From the cell containing the given text, extract its center point as (X, Y) coordinate. 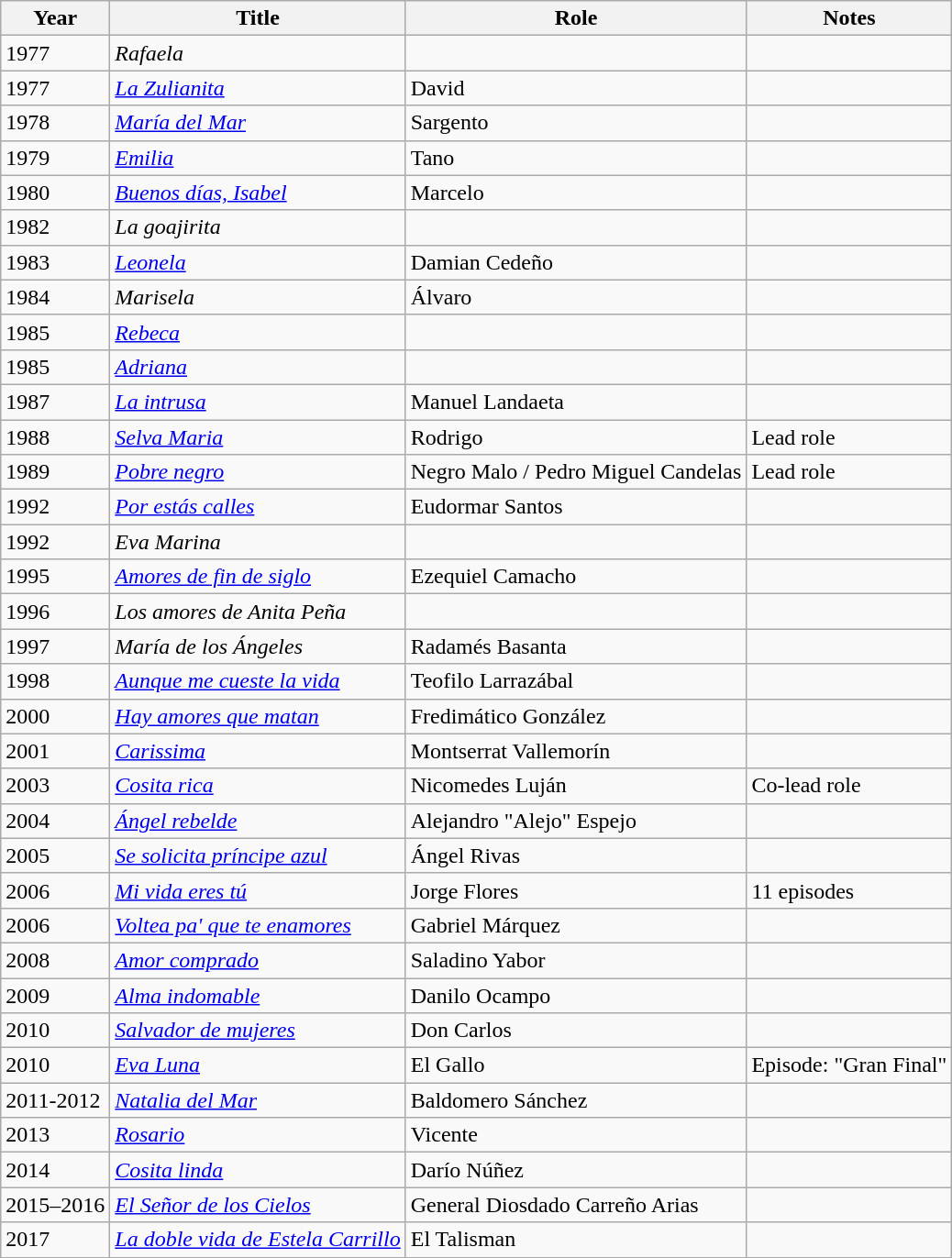
1996 (55, 612)
La doble vida de Estela Carrillo (258, 1240)
Rosario (258, 1135)
1984 (55, 297)
Se solicita príncipe azul (258, 855)
2015–2016 (55, 1205)
Sargento (576, 123)
1995 (55, 577)
Buenos días, Isabel (258, 193)
Álvaro (576, 297)
Cosita rica (258, 786)
Alma indomable (258, 995)
El Señor de los Cielos (258, 1205)
1978 (55, 123)
Voltea pa' que te enamores (258, 925)
Nicomedes Luján (576, 786)
11 episodes (849, 890)
1988 (55, 437)
Rodrigo (576, 437)
General Diosdado Carreño Arias (576, 1205)
Selva Maria (258, 437)
El Gallo (576, 1065)
Gabriel Márquez (576, 925)
1997 (55, 646)
María de los Ángeles (258, 646)
Jorge Flores (576, 890)
Damian Cedeño (576, 262)
La goajirita (258, 227)
La intrusa (258, 402)
David (576, 88)
Amor comprado (258, 960)
Negro Malo / Pedro Miguel Candelas (576, 472)
Baldomero Sánchez (576, 1100)
Danilo Ocampo (576, 995)
Por estás calles (258, 507)
2017 (55, 1240)
1982 (55, 227)
Teofilo Larrazábal (576, 681)
Carissima (258, 751)
1979 (55, 158)
Aunque me cueste la vida (258, 681)
Rafaela (258, 53)
1989 (55, 472)
Montserrat Vallemorín (576, 751)
Marcelo (576, 193)
Marisela (258, 297)
Manuel Landaeta (576, 402)
Don Carlos (576, 1031)
Hay amores que matan (258, 716)
El Talisman (576, 1240)
2014 (55, 1170)
Rebeca (258, 332)
Vicente (576, 1135)
Episode: "Gran Final" (849, 1065)
Darío Núñez (576, 1170)
2011-2012 (55, 1100)
Cosita linda (258, 1170)
2005 (55, 855)
Saladino Yabor (576, 960)
Amores de fin de siglo (258, 577)
Ángel rebelde (258, 821)
Natalia del Mar (258, 1100)
Salvador de mujeres (258, 1031)
Eva Marina (258, 542)
Emilia (258, 158)
Leonela (258, 262)
2000 (55, 716)
Fredimático González (576, 716)
2009 (55, 995)
1983 (55, 262)
Co-lead role (849, 786)
Notes (849, 18)
Eva Luna (258, 1065)
Tano (576, 158)
Mi vida eres tú (258, 890)
Los amores de Anita Peña (258, 612)
Ezequiel Camacho (576, 577)
Adriana (258, 367)
La Zulianita (258, 88)
Radamés Basanta (576, 646)
María del Mar (258, 123)
Role (576, 18)
1987 (55, 402)
1980 (55, 193)
Pobre negro (258, 472)
2001 (55, 751)
Title (258, 18)
1998 (55, 681)
2013 (55, 1135)
Alejandro "Alejo" Espejo (576, 821)
Year (55, 18)
2004 (55, 821)
2003 (55, 786)
Ángel Rivas (576, 855)
Eudormar Santos (576, 507)
2008 (55, 960)
